Find where the given text appears and provide that cell's center as [x, y] coordinate. 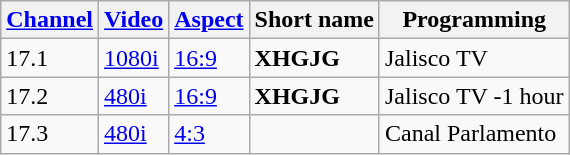
Video [134, 20]
Channel [50, 20]
Aspect [209, 20]
Canal Parlamento [474, 134]
17.1 [50, 58]
Jalisco TV [474, 58]
17.2 [50, 96]
Short name [314, 20]
Jalisco TV -1 hour [474, 96]
17.3 [50, 134]
Programming [474, 20]
1080i [134, 58]
4:3 [209, 134]
